Output the (X, Y) coordinate of the center of the cell containing the given text.  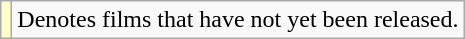
Denotes films that have not yet been released. (238, 20)
